Output the (X, Y) coordinate of the center of the cell containing the given text.  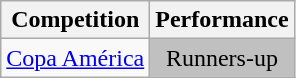
Copa América (76, 58)
Runners-up (222, 58)
Competition (76, 20)
Performance (222, 20)
